Determine the [X, Y] coordinate at the center of the cell enclosing the given text.  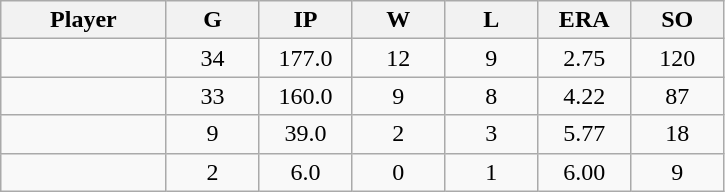
177.0 [306, 58]
6.00 [584, 172]
3 [492, 134]
ERA [584, 20]
L [492, 20]
87 [678, 96]
5.77 [584, 134]
1 [492, 172]
39.0 [306, 134]
8 [492, 96]
Player [84, 20]
G [212, 20]
160.0 [306, 96]
IP [306, 20]
SO [678, 20]
33 [212, 96]
120 [678, 58]
W [398, 20]
34 [212, 58]
18 [678, 134]
6.0 [306, 172]
0 [398, 172]
4.22 [584, 96]
12 [398, 58]
2.75 [584, 58]
